Detect which cell encompasses the target text, then output its [x, y] center coordinate. 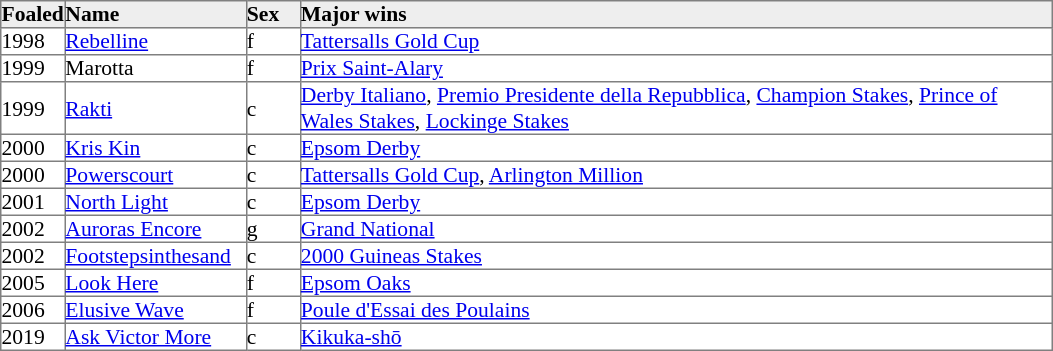
North Light [156, 202]
2000 Guineas Stakes [676, 256]
g [273, 228]
Poule d'Essai des Poulains [676, 310]
Auroras Encore [156, 228]
Tattersalls Gold Cup, Arlington Million [676, 174]
Footstepsinthesand [156, 256]
Tattersalls Gold Cup [676, 42]
Powerscourt [156, 174]
Name [156, 14]
2005 [33, 282]
2006 [33, 310]
2001 [33, 202]
Epsom Oaks [676, 282]
Rebelline [156, 42]
Sex [273, 14]
Kikuka-shō [676, 336]
Look Here [156, 282]
Ask Victor More [156, 336]
Elusive Wave [156, 310]
Major wins [676, 14]
Foaled [33, 14]
Rakti [156, 108]
Prix Saint-Alary [676, 68]
Grand National [676, 228]
2019 [33, 336]
1998 [33, 42]
Kris Kin [156, 148]
Marotta [156, 68]
Derby Italiano, Premio Presidente della Repubblica, Champion Stakes, Prince of Wales Stakes, Lockinge Stakes [676, 108]
